Pinpoint the cell where the given text exists, returning its (X, Y) midpoint coordinate. 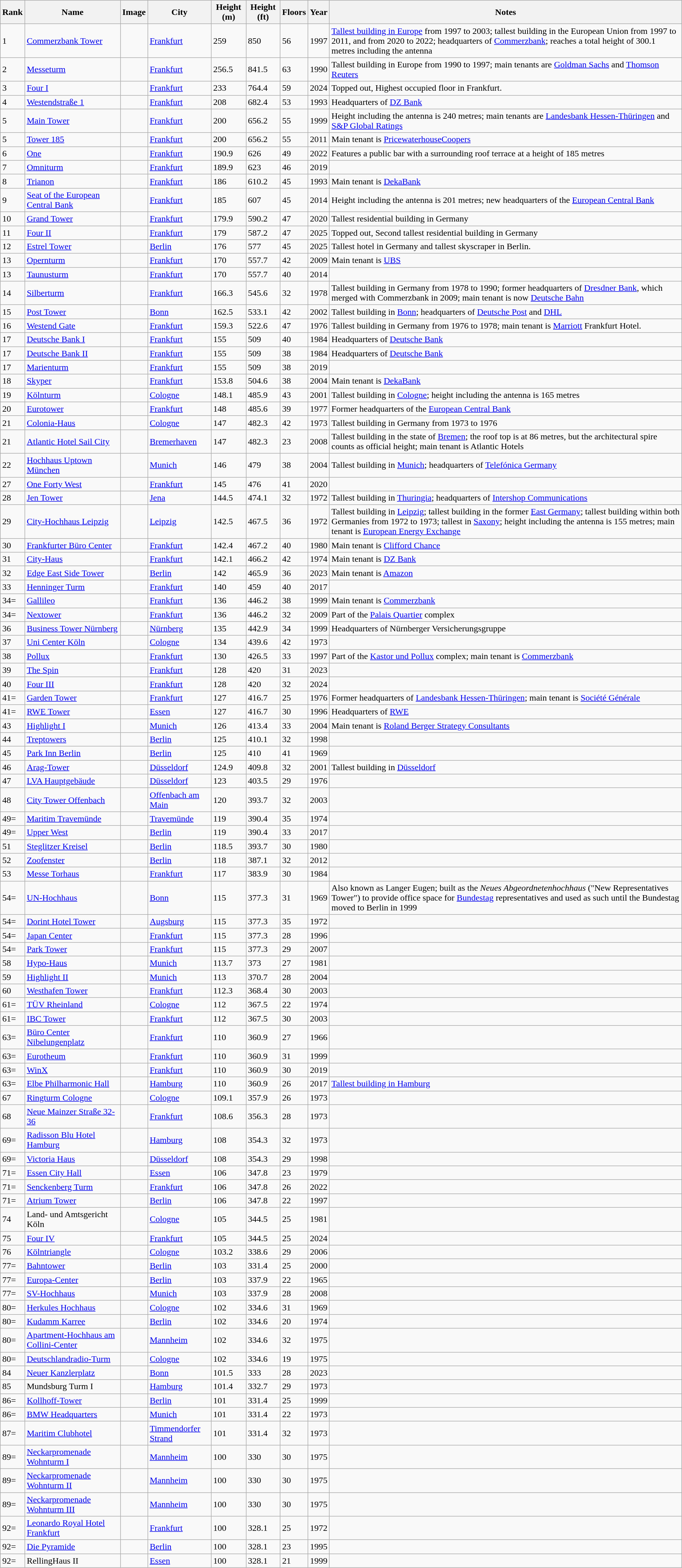
1995 (318, 1547)
338.6 (263, 1252)
Essen City Hall (72, 1173)
442.9 (263, 628)
Messeturm (72, 69)
Tallest building in Bonn; headquarters of Deutsche Post and DHL (506, 312)
RellingHaus II (72, 1561)
48 (12, 800)
Kölnturm (72, 395)
Land- und Amtsgericht Köln (72, 1219)
Former headquarters of Landesbank Hessen-Thüringen; main tenant is Société Générale (506, 698)
Kölntriangle (72, 1252)
Henninger Turm (72, 587)
682.4 (263, 102)
Topped out, Second tallest residential building in Germany (506, 233)
Elbe Philharmonic Hall (72, 1084)
51 (12, 846)
BMW Headquarters (72, 1414)
Highlight I (72, 725)
The Spin (72, 670)
Leonardo Royal Hotel Frankfurt (72, 1528)
108.6 (229, 1116)
186 (229, 181)
233 (229, 88)
Seat of the European Central Bank (72, 200)
Jena (179, 498)
130 (229, 656)
City (179, 12)
145 (229, 484)
Steglitzer Kreisel (72, 846)
109.1 (229, 1098)
403.5 (263, 781)
159.3 (229, 326)
Tower 185 (72, 140)
189.9 (229, 167)
Herkules Hochhaus (72, 1308)
Silberturm (72, 293)
522.6 (263, 326)
Main tenant is Amazon (506, 573)
Part of the Palais Quartier complex (506, 615)
Main tenant is UBS (506, 260)
1 (12, 41)
City-Haus (72, 559)
Uni Center Köln (72, 642)
Height including the antenna is 201 metres; new headquarters of the European Central Bank (506, 200)
577 (263, 247)
134 (229, 642)
Main tenant is DZ Bank (506, 559)
118 (229, 860)
LVA Hauptgebäude (72, 781)
Senckenberg Turm (72, 1187)
Büro Center Nibelungenplatz (72, 1038)
37 (12, 642)
Tallest building in Hamburg (506, 1084)
14 (12, 293)
Edge East Side Tower (72, 573)
Height (m) (229, 12)
WinX (72, 1070)
Tallest building in Thuringia; headquarters of Intershop Communications (506, 498)
One (72, 153)
Main tenant is Commerzbank (506, 601)
Omniturm (72, 167)
SV-Hochhaus (72, 1294)
142.1 (229, 559)
4 (12, 102)
101.5 (229, 1373)
208 (229, 102)
Main tenant is Clifford Chance (506, 545)
Neue Mainzer Straße 32-36 (72, 1116)
135 (229, 628)
153.8 (229, 381)
118.5 (229, 846)
Tallest building in Germany from 1973 to 1976 (506, 423)
Name (72, 12)
City-Hochhaus Leipzig (72, 522)
144.5 (229, 498)
485.6 (263, 409)
356.3 (263, 1116)
10 (12, 219)
Four IV (72, 1238)
Business Tower Nürnberg (72, 628)
112.3 (229, 991)
Four II (72, 233)
52 (12, 860)
332.7 (263, 1387)
RWE Tower (72, 712)
Atrium Tower (72, 1200)
357.9 (263, 1098)
373 (263, 963)
Victoria Haus (72, 1159)
34 (294, 628)
142.4 (229, 545)
113 (229, 977)
68 (12, 1116)
Floors (294, 12)
101.4 (229, 1387)
176 (229, 247)
533.1 (263, 312)
Main tenant is Roland Berger Strategy Consultants (506, 725)
Image (134, 12)
Radisson Blu Hotel Hamburg (72, 1140)
474.1 (263, 498)
87= (12, 1433)
2002 (318, 312)
11 (12, 233)
Former headquarters of the European Central Bank (506, 409)
Grand Tower (72, 219)
Treptowers (72, 740)
410.1 (263, 740)
Main tenant is PricewaterhouseCoopers (506, 140)
Frankfurter Büro Center (72, 545)
166.3 (229, 293)
Hochhaus Uptown München (72, 465)
426.5 (263, 656)
Ringturm Cologne (72, 1098)
333 (263, 1373)
2006 (318, 1252)
117 (229, 874)
Park Inn Berlin (72, 753)
439.6 (263, 642)
587.2 (263, 233)
Timmendorfer Strand (179, 1433)
467.2 (263, 545)
Bremerhaven (179, 442)
Park Tower (72, 949)
590.2 (263, 219)
16 (12, 326)
UN-Hochhaus (72, 898)
Four III (72, 684)
Taunusturm (72, 274)
185 (229, 200)
Arag-Tower (72, 767)
841.5 (263, 69)
Dorint Hotel Tower (72, 921)
44 (12, 740)
Notes (506, 12)
Part of the Kastor und Pollux complex; main tenant is Commerzbank (506, 656)
Offenbach am Main (179, 800)
Neuer Kanzlerplatz (72, 1373)
Headquarters of RWE (506, 712)
Maritim Travemünde (72, 819)
2 (12, 69)
2012 (318, 860)
179.9 (229, 219)
Maritim Clubhotel (72, 1433)
One Forty West (72, 484)
67 (12, 1098)
123 (229, 781)
368.4 (263, 991)
Die Pyramide (72, 1547)
Deutschlandradio-Turm (72, 1359)
Opernturm (72, 260)
Eurotheum (72, 1056)
Post Tower (72, 312)
Topped out, Highest occupied floor in Frankfurt. (506, 88)
Atlantic Hotel Sail City (72, 442)
Neckarpromenade Wohnturm I (72, 1457)
409.8 (263, 767)
Kollhoff-Tower (72, 1400)
142 (229, 573)
Headquarters of DZ Bank (506, 102)
Nürnberg (179, 628)
7 (12, 167)
Neckarpromenade Wohnturm II (72, 1481)
58 (12, 963)
190.9 (229, 153)
413.4 (263, 725)
504.6 (263, 381)
476 (263, 484)
Height (ft) (263, 12)
49 (294, 153)
Four I (72, 88)
56 (294, 41)
Colonia-Haus (72, 423)
Tallest building in Munich; headquarters of Telefónica Germany (506, 465)
Headquarters of Nürnberger Versicherungsgruppe (506, 628)
Jen Tower (72, 498)
Travemünde (179, 819)
256.5 (229, 69)
Trianon (72, 181)
2011 (318, 140)
Tallest building in Europe from 1990 to 1997; main tenants are Goldman Sachs and Thomson Reuters (506, 69)
383.9 (263, 874)
1990 (318, 69)
850 (263, 41)
Commerzbank Tower (72, 41)
60 (12, 991)
Tallest building in Cologne; height including the antenna is 165 metres (506, 395)
Bahntower (72, 1266)
74 (12, 1219)
1978 (318, 293)
Hypo-Haus (72, 963)
Tallest hotel in Germany and tallest skyscraper in Berlin. (506, 247)
6 (12, 153)
479 (263, 465)
2000 (318, 1266)
607 (263, 200)
Pollux (72, 656)
610.2 (263, 181)
Nextower (72, 615)
1966 (318, 1038)
Main Tower (72, 121)
Deutsche Bank II (72, 353)
Westendstraße 1 (72, 102)
Eurotower (72, 409)
9 (12, 200)
113.7 (229, 963)
124.9 (229, 767)
1977 (318, 409)
Apartment-Hochhaus am Collini-Center (72, 1340)
Year (318, 12)
Skyper (72, 381)
85 (12, 1387)
Leipzig (179, 522)
Gallileo (72, 601)
140 (229, 587)
1979 (318, 1173)
1965 (318, 1280)
466.2 (263, 559)
467.5 (263, 522)
Tallest building in Düsseldorf (506, 767)
Westend Gate (72, 326)
Augsburg (179, 921)
485.9 (263, 395)
Features a public bar with a surrounding roof terrace at a height of 185 metres (506, 153)
Height including the antenna is 240 metres; main tenants are Landesbank Hessen-Thüringen and S&P Global Ratings (506, 121)
459 (263, 587)
Zoofenster (72, 860)
18 (12, 381)
84 (12, 1373)
545.6 (263, 293)
410 (263, 753)
626 (263, 153)
148 (229, 409)
103.2 (229, 1252)
162.5 (229, 312)
Highlight II (72, 977)
Westhafen Tower (72, 991)
Messe Torhaus (72, 874)
63 (294, 69)
12 (12, 247)
Marienturm (72, 367)
Tallest residential building in Germany (506, 219)
City Tower Offenbach (72, 800)
Mundsburg Turm I (72, 1387)
Deutsche Bank I (72, 340)
IBC Tower (72, 1019)
Garden Tower (72, 698)
Rank (12, 12)
126 (229, 725)
259 (229, 41)
387.1 (263, 860)
Japan Center (72, 935)
623 (263, 167)
146 (229, 465)
142.5 (229, 522)
465.9 (263, 573)
120 (229, 800)
Tallest building in Germany from 1976 to 1978; main tenant is Marriott Frankfurt Hotel. (506, 326)
Estrel Tower (72, 247)
Europa-Center (72, 1280)
8 (12, 181)
15 (12, 312)
Kudamm Karree (72, 1321)
76 (12, 1252)
370.7 (263, 977)
179 (229, 233)
148.1 (229, 395)
Neckarpromenade Wohnturm III (72, 1504)
TÜV Rheinland (72, 1005)
3 (12, 88)
2007 (318, 949)
764.4 (263, 88)
75 (12, 1238)
Upper West (72, 832)
